From the cell containing the given text, extract its center point as (x, y) coordinate. 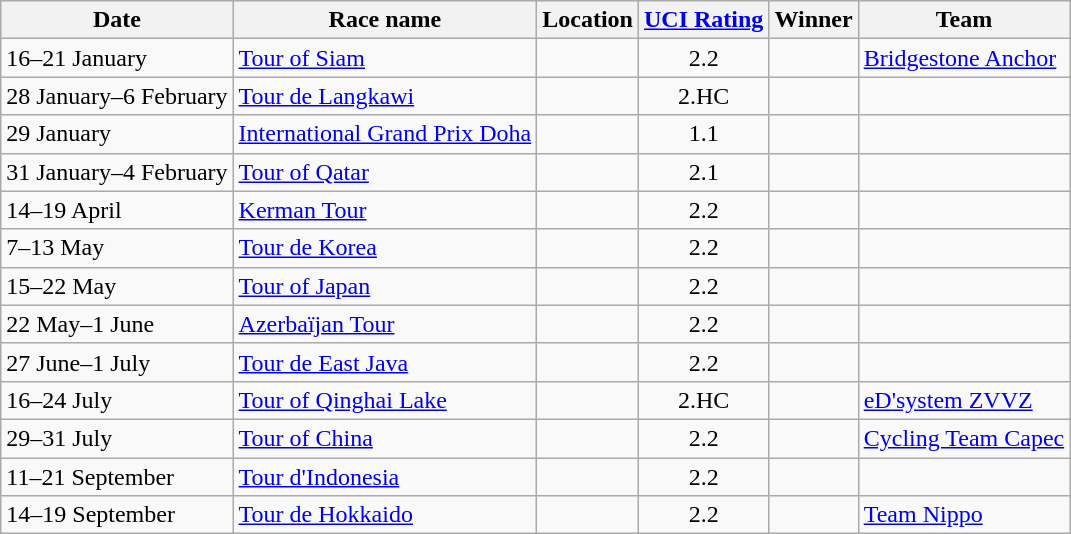
14–19 April (117, 210)
27 June–1 July (117, 362)
Bridgestone Anchor (964, 58)
Kerman Tour (385, 210)
29 January (117, 134)
Race name (385, 20)
Team Nippo (964, 515)
Tour of Qatar (385, 172)
14–19 September (117, 515)
16–24 July (117, 400)
Azerbaïjan Tour (385, 324)
16–21 January (117, 58)
Tour de Langkawi (385, 96)
International Grand Prix Doha (385, 134)
29–31 July (117, 438)
Team (964, 20)
UCI Rating (703, 20)
Tour of China (385, 438)
31 January–4 February (117, 172)
Tour of Qinghai Lake (385, 400)
Tour of Japan (385, 286)
eD'system ZVVZ (964, 400)
Tour of Siam (385, 58)
Tour d'Indonesia (385, 477)
11–21 September (117, 477)
Cycling Team Capec (964, 438)
Tour de Korea (385, 248)
15–22 May (117, 286)
Tour de Hokkaido (385, 515)
28 January–6 February (117, 96)
Tour de East Java (385, 362)
Location (588, 20)
2.1 (703, 172)
22 May–1 June (117, 324)
1.1 (703, 134)
Winner (814, 20)
Date (117, 20)
7–13 May (117, 248)
